Determine the (X, Y) coordinate at the center of the cell enclosing the given text.  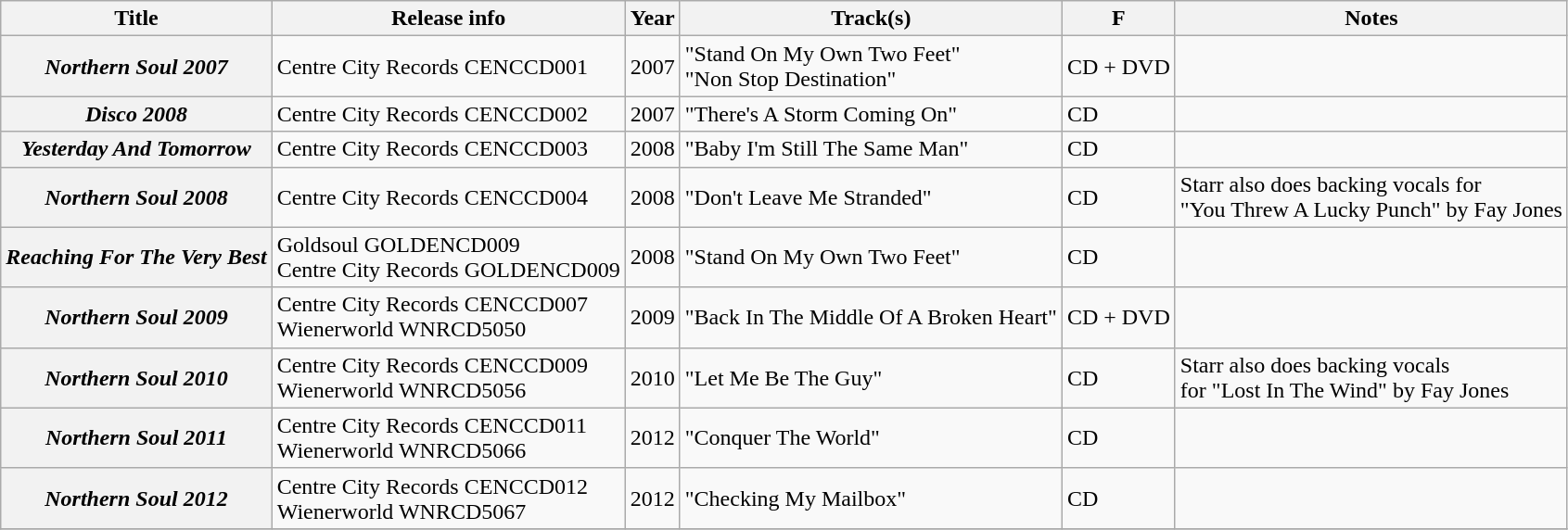
"Checking My Mailbox" (871, 498)
Yesterday And Tomorrow (136, 149)
"Let Me Be The Guy" (871, 378)
Starr also does backing vocalsfor "Lost In The Wind" by Fay Jones (1370, 378)
"Stand On My Own Two Feet""Non Stop Destination" (871, 67)
Northern Soul 2010 (136, 378)
Centre City Records CENCCD011Wienerworld WNRCD5066 (449, 437)
"There's A Storm Coming On" (871, 114)
Starr also does backing vocals for"You Threw A Lucky Punch" by Fay Jones (1370, 196)
F (1118, 19)
2010 (653, 378)
Northern Soul 2008 (136, 196)
Centre City Records CENCCD004 (449, 196)
"Stand On My Own Two Feet" (871, 258)
Northern Soul 2012 (136, 498)
Northern Soul 2009 (136, 317)
Centre City Records CENCCD002 (449, 114)
"Back In The Middle Of A Broken Heart" (871, 317)
Title (136, 19)
Northern Soul 2011 (136, 437)
Centre City Records CENCCD009Wienerworld WNRCD5056 (449, 378)
Centre City Records CENCCD001 (449, 67)
"Conquer The World" (871, 437)
Centre City Records CENCCD003 (449, 149)
Goldsoul GOLDENCD009Centre City Records GOLDENCD009 (449, 258)
Reaching For The Very Best (136, 258)
2009 (653, 317)
Northern Soul 2007 (136, 67)
Disco 2008 (136, 114)
Release info (449, 19)
"Don't Leave Me Stranded" (871, 196)
Centre City Records CENCCD007Wienerworld WNRCD5050 (449, 317)
Centre City Records CENCCD012Wienerworld WNRCD5067 (449, 498)
Notes (1370, 19)
Year (653, 19)
"Baby I'm Still The Same Man" (871, 149)
Track(s) (871, 19)
